Output the (X, Y) coordinate of the center of the cell containing the given text.  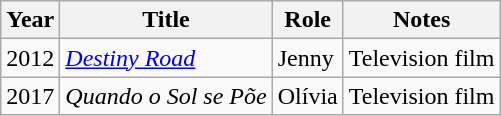
Notes (422, 20)
Title (166, 20)
Olívia (308, 96)
Quando o Sol se Põe (166, 96)
2017 (30, 96)
Jenny (308, 58)
Year (30, 20)
Role (308, 20)
2012 (30, 58)
Destiny Road (166, 58)
